Search for the cell housing the specified text and yield its [X, Y] center coordinate. 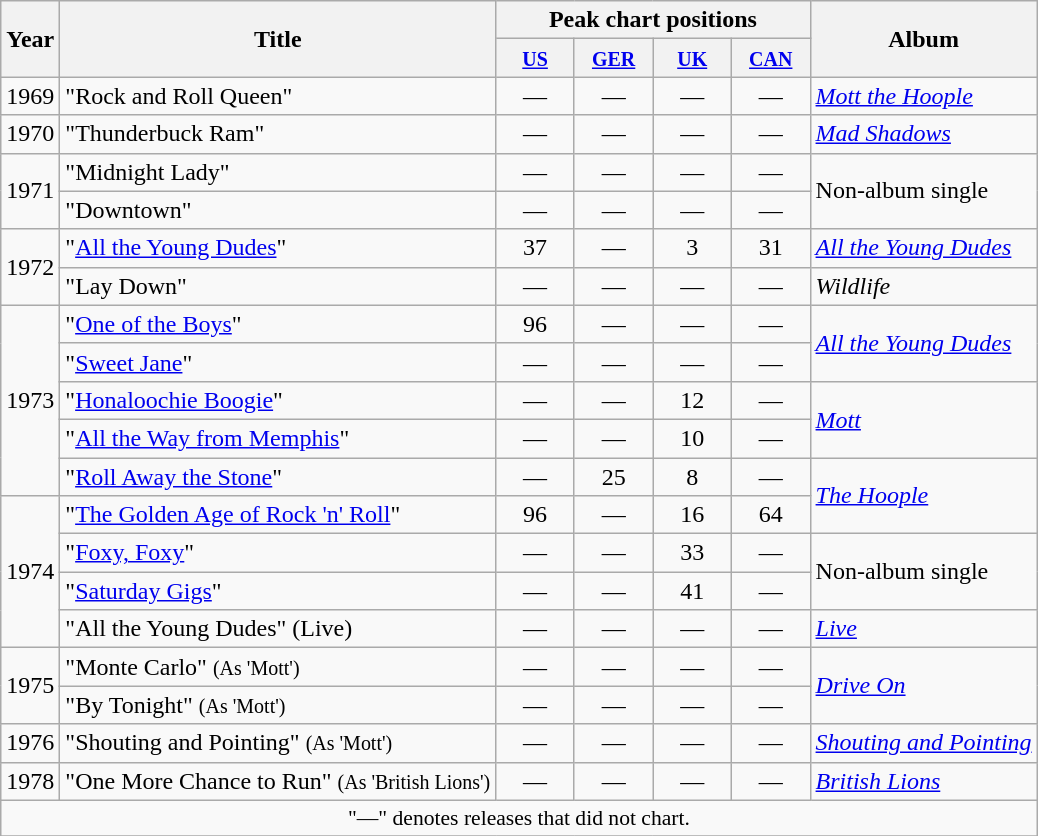
41 [692, 591]
1974 [30, 572]
"Monte Carlo" (As 'Mott') [278, 667]
"Roll Away the Stone" [278, 477]
1970 [30, 134]
UK [692, 58]
1971 [30, 191]
"Lay Down" [278, 286]
"Sweet Jane" [278, 362]
1978 [30, 781]
16 [692, 515]
"The Golden Age of Rock 'n' Roll" [278, 515]
3 [692, 248]
31 [770, 248]
25 [614, 477]
British Lions [924, 781]
Year [30, 39]
"Rock and Roll Queen" [278, 96]
1969 [30, 96]
"Downtown" [278, 210]
"One of the Boys" [278, 324]
"Shouting and Pointing" (As 'Mott') [278, 743]
"One More Chance to Run" (As 'British Lions') [278, 781]
"Honaloochie Boogie" [278, 400]
64 [770, 515]
GER [614, 58]
Album [924, 39]
Mott the Hoople [924, 96]
"By Tonight" (As 'Mott') [278, 705]
Mad Shadows [924, 134]
"Thunderbuck Ram" [278, 134]
"All the Young Dudes" [278, 248]
US [536, 58]
Live [924, 629]
1972 [30, 267]
The Hoople [924, 496]
1975 [30, 686]
Peak chart positions [653, 20]
"Midnight Lady" [278, 172]
37 [536, 248]
"Foxy, Foxy" [278, 553]
12 [692, 400]
10 [692, 438]
Mott [924, 419]
33 [692, 553]
Drive On [924, 686]
CAN [770, 58]
Title [278, 39]
"All the Way from Memphis" [278, 438]
"All the Young Dudes" (Live) [278, 629]
8 [692, 477]
Shouting and Pointing [924, 743]
"—" denotes releases that did not chart. [519, 818]
1973 [30, 400]
1976 [30, 743]
"Saturday Gigs" [278, 591]
Wildlife [924, 286]
